Search for the cell housing the specified text and yield its (X, Y) center coordinate. 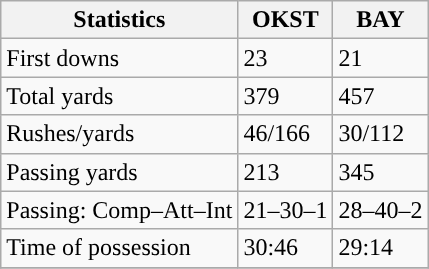
OKST (286, 20)
Time of possession (120, 248)
30/112 (380, 134)
345 (380, 172)
Total yards (120, 96)
28–40–2 (380, 210)
23 (286, 58)
213 (286, 172)
379 (286, 96)
46/166 (286, 134)
Rushes/yards (120, 134)
First downs (120, 58)
457 (380, 96)
Passing yards (120, 172)
Passing: Comp–Att–Int (120, 210)
21 (380, 58)
30:46 (286, 248)
21–30–1 (286, 210)
29:14 (380, 248)
BAY (380, 20)
Statistics (120, 20)
